Identify which cell holds the provided text, then report its [x, y] central coordinate. 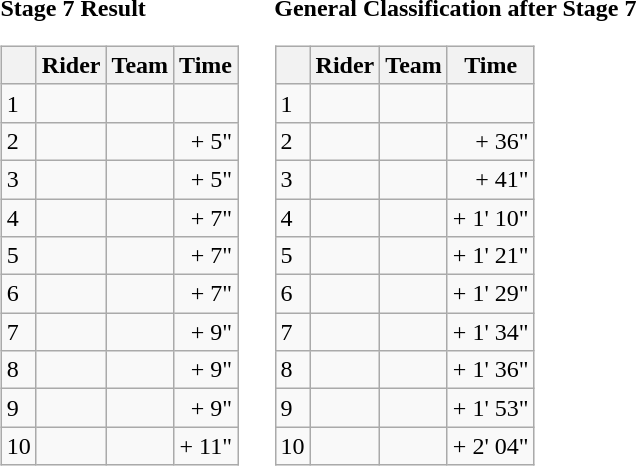
+ 41" [490, 179]
+ 1' 53" [490, 408]
+ 1' 36" [490, 370]
+ 1' 29" [490, 294]
+ 1' 10" [490, 217]
+ 1' 21" [490, 256]
+ 11" [206, 446]
+ 2' 04" [490, 446]
+ 36" [490, 141]
+ 1' 34" [490, 332]
